Extract the (x, y) coordinate from the center of the cell holding the provided text.  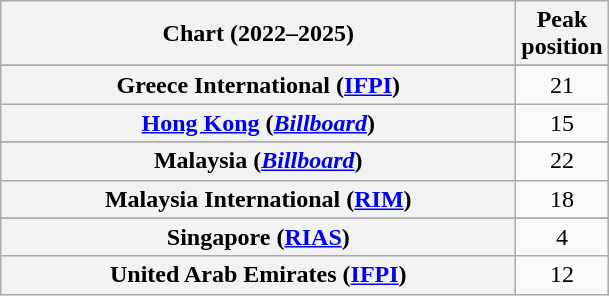
Chart (2022–2025) (258, 34)
Singapore (RIAS) (258, 237)
Malaysia (Billboard) (258, 161)
United Arab Emirates (IFPI) (258, 275)
4 (562, 237)
12 (562, 275)
15 (562, 123)
Peakposition (562, 34)
Greece International (IFPI) (258, 85)
18 (562, 199)
21 (562, 85)
22 (562, 161)
Hong Kong (Billboard) (258, 123)
Malaysia International (RIM) (258, 199)
